Pinpoint the cell where the given text exists, returning its (X, Y) midpoint coordinate. 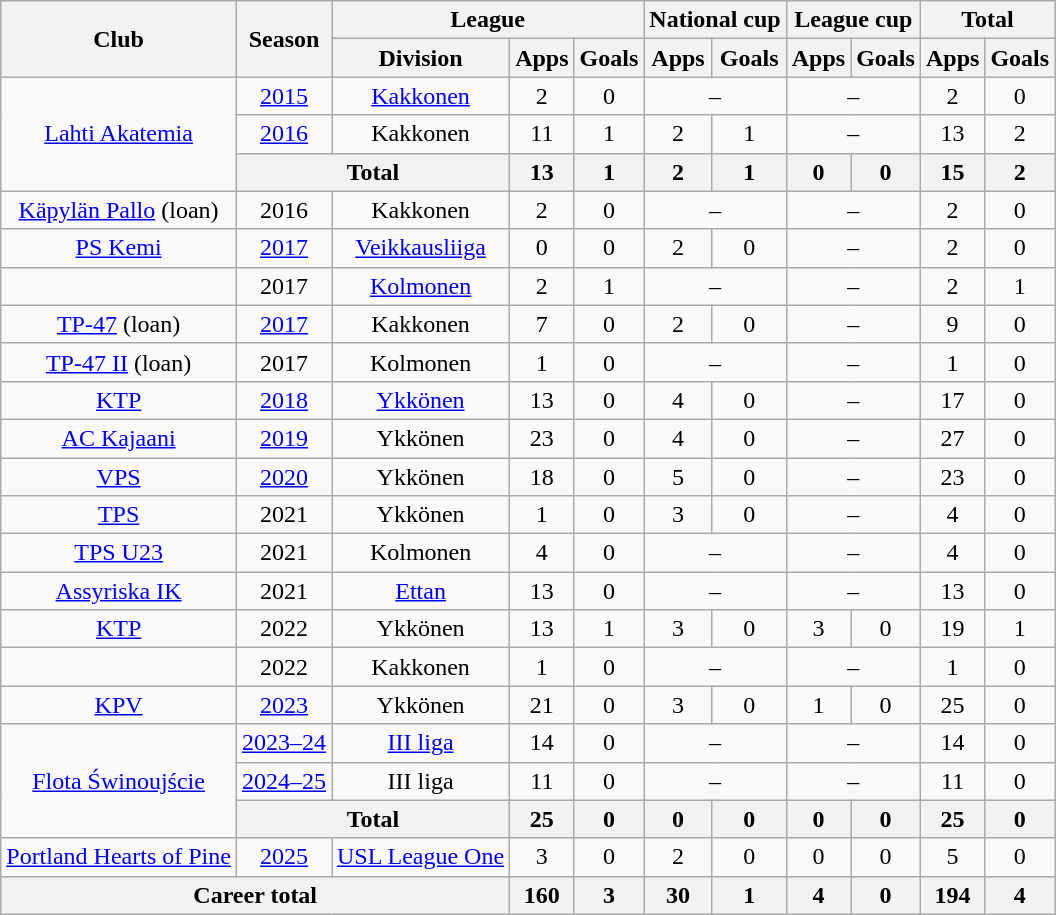
21 (542, 705)
AC Kajaani (119, 438)
Käpylän Pallo (loan) (119, 210)
15 (952, 172)
VPS (119, 477)
2024–25 (284, 781)
Portland Hearts of Pine (119, 857)
TP-47 II (loan) (119, 362)
194 (952, 895)
160 (542, 895)
TPS (119, 515)
2018 (284, 400)
KPV (119, 705)
19 (952, 629)
National cup (715, 20)
League (488, 20)
Veikkausliiga (421, 248)
PS Kemi (119, 248)
2019 (284, 438)
18 (542, 477)
Ettan (421, 591)
Lahti Akatemia (119, 134)
30 (678, 895)
TP-47 (loan) (119, 324)
2025 (284, 857)
Career total (256, 895)
Club (119, 39)
2020 (284, 477)
USL League One (421, 857)
7 (542, 324)
Flota Świnoujście (119, 781)
9 (952, 324)
2023–24 (284, 743)
17 (952, 400)
27 (952, 438)
2023 (284, 705)
TPS U23 (119, 553)
2015 (284, 96)
Division (421, 58)
League cup (853, 20)
Assyriska IK (119, 591)
Season (284, 39)
